For the text-containing cell, return its midpoint in [x, y] coordinate format. 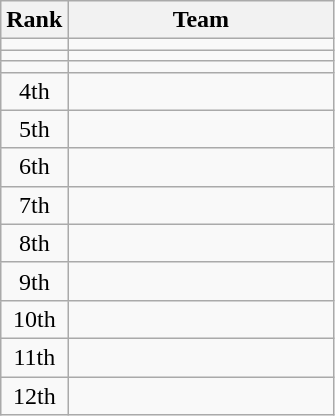
9th [34, 281]
4th [34, 91]
6th [34, 167]
11th [34, 357]
8th [34, 243]
Team [201, 20]
7th [34, 205]
Rank [34, 20]
12th [34, 395]
10th [34, 319]
5th [34, 129]
